For the text-containing cell, return its midpoint in [X, Y] coordinate format. 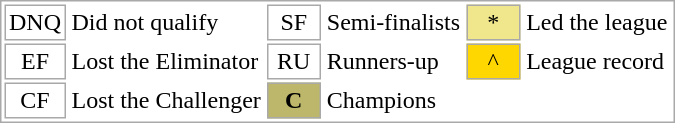
Semi-finalists [394, 22]
League record [596, 62]
Lost the Challenger [166, 100]
RU [294, 62]
SF [294, 22]
Champions [394, 100]
DNQ [34, 22]
Lost the Eliminator [166, 62]
* [493, 22]
Did not qualify [166, 22]
^ [493, 62]
Led the league [596, 22]
CF [34, 100]
Runners-up [394, 62]
C [294, 100]
EF [34, 62]
